Extract the [x, y] coordinate from the center of the cell holding the provided text.  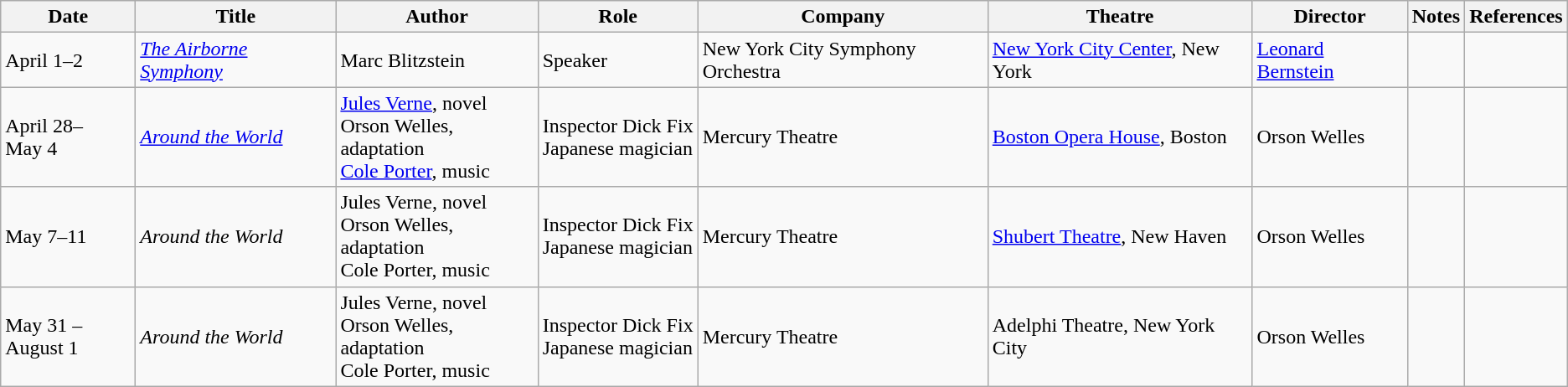
April 1–2 [69, 60]
Adelphi Theatre, New York City [1120, 337]
Theatre [1120, 17]
Boston Opera House, Boston [1120, 137]
New York City Center, New York [1120, 60]
Shubert Theatre, New Haven [1120, 236]
May 7–11 [69, 236]
Company [843, 17]
References [1516, 17]
May 31 –August 1 [69, 337]
New York City Symphony Orchestra [843, 60]
Marc Blitzstein [437, 60]
Role [618, 17]
Date [69, 17]
Notes [1436, 17]
The Airborne Symphony [236, 60]
Title [236, 17]
April 28–May 4 [69, 137]
Director [1330, 17]
Leonard Bernstein [1330, 60]
Speaker [618, 60]
Author [437, 17]
